Determine the (X, Y) coordinate at the center of the cell enclosing the given text.  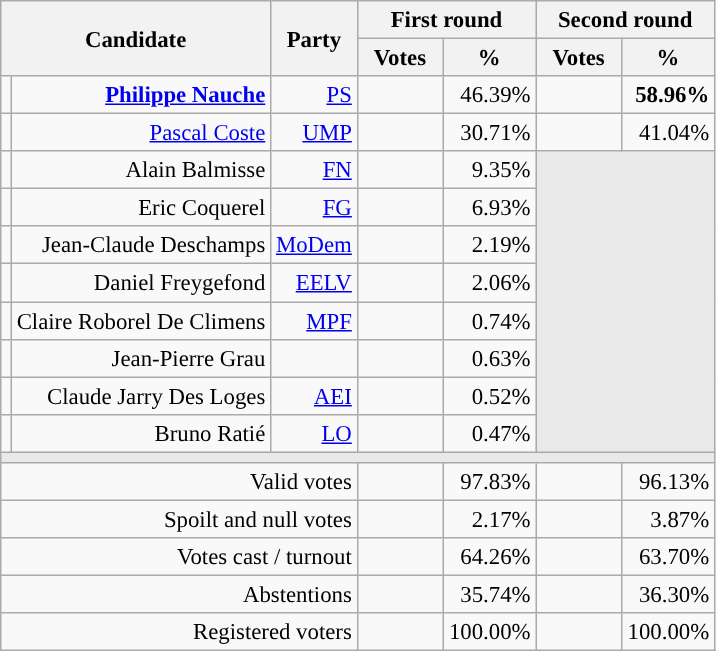
Second round (626, 20)
Claude Jarry Des Loges (140, 396)
0.47% (490, 433)
41.04% (668, 133)
Abstentions (179, 594)
2.06% (490, 283)
46.39% (490, 95)
Valid votes (179, 482)
63.70% (668, 557)
Spoilt and null votes (179, 519)
Eric Coquerel (140, 208)
UMP (314, 133)
FG (314, 208)
Bruno Ratié (140, 433)
2.17% (490, 519)
35.74% (490, 594)
First round (446, 20)
FN (314, 170)
PS (314, 95)
36.30% (668, 594)
6.93% (490, 208)
AEI (314, 396)
MoDem (314, 245)
0.63% (490, 358)
Jean-Pierre Grau (140, 358)
0.52% (490, 396)
30.71% (490, 133)
Party (314, 38)
58.96% (668, 95)
Claire Roborel De Climens (140, 321)
Jean-Claude Deschamps (140, 245)
Philippe Nauche (140, 95)
Candidate (136, 38)
64.26% (490, 557)
97.83% (490, 482)
EELV (314, 283)
Registered voters (179, 632)
9.35% (490, 170)
96.13% (668, 482)
Pascal Coste (140, 133)
MPF (314, 321)
Votes cast / turnout (179, 557)
LO (314, 433)
2.19% (490, 245)
3.87% (668, 519)
Daniel Freygefond (140, 283)
Alain Balmisse (140, 170)
0.74% (490, 321)
